Pinpoint the cell where the given text exists, returning its [X, Y] midpoint coordinate. 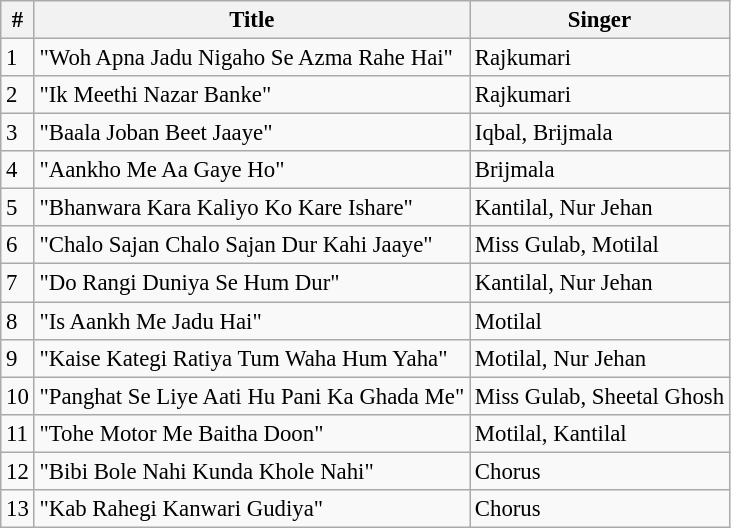
6 [18, 245]
13 [18, 509]
12 [18, 471]
3 [18, 133]
Singer [600, 20]
# [18, 20]
9 [18, 358]
"Panghat Se Liye Aati Hu Pani Ka Ghada Me" [252, 396]
2 [18, 95]
11 [18, 433]
8 [18, 321]
10 [18, 396]
4 [18, 170]
"Bibi Bole Nahi Kunda Khole Nahi" [252, 471]
Iqbal, Brijmala [600, 133]
5 [18, 208]
"Do Rangi Duniya Se Hum Dur" [252, 283]
7 [18, 283]
"Woh Apna Jadu Nigaho Se Azma Rahe Hai" [252, 58]
"Kab Rahegi Kanwari Gudiya" [252, 509]
1 [18, 58]
"Aankho Me Aa Gaye Ho" [252, 170]
"Tohe Motor Me Baitha Doon" [252, 433]
"Bhanwara Kara Kaliyo Ko Kare Ishare" [252, 208]
"Chalo Sajan Chalo Sajan Dur Kahi Jaaye" [252, 245]
Motilal, Nur Jehan [600, 358]
Miss Gulab, Sheetal Ghosh [600, 396]
"Is Aankh Me Jadu Hai" [252, 321]
"Kaise Kategi Ratiya Tum Waha Hum Yaha" [252, 358]
Motilal, Kantilal [600, 433]
Title [252, 20]
Miss Gulab, Motilal [600, 245]
Brijmala [600, 170]
"Baala Joban Beet Jaaye" [252, 133]
Motilal [600, 321]
"Ik Meethi Nazar Banke" [252, 95]
